Find where the given text appears and provide that cell's center as [X, Y] coordinate. 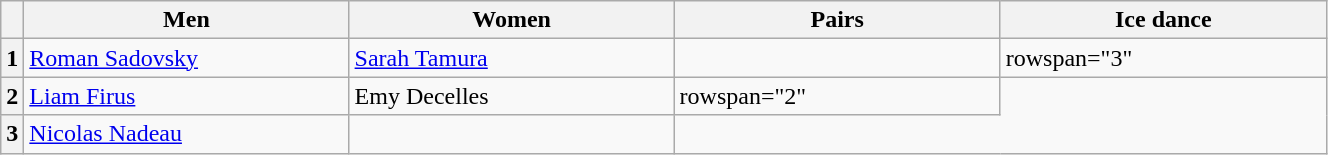
Roman Sadovsky [186, 58]
2 [12, 96]
Liam Firus [186, 96]
Men [186, 20]
3 [12, 134]
Ice dance [1163, 20]
Nicolas Nadeau [186, 134]
Sarah Tamura [512, 58]
1 [12, 58]
rowspan="3" [1163, 58]
rowspan="2" [837, 96]
Pairs [837, 20]
Emy Decelles [512, 96]
Women [512, 20]
